Pinpoint the cell where the given text exists, returning its [X, Y] midpoint coordinate. 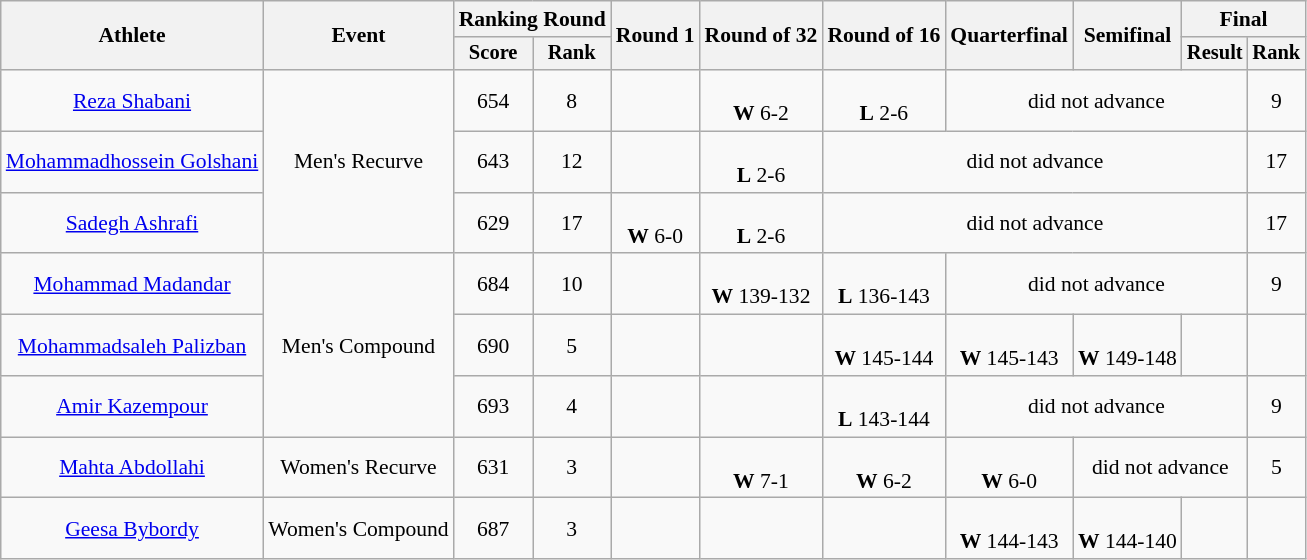
Men's Compound [358, 346]
Sadegh Ashrafi [132, 224]
Mahta Abdollahi [132, 468]
Mohammad Madandar [132, 284]
693 [494, 406]
Women's Recurve [358, 468]
Result [1215, 54]
W 149-148 [1128, 346]
Round of 32 [762, 36]
Women's Compound [358, 528]
654 [494, 100]
Ranking Round [532, 19]
Quarterfinal [1009, 36]
W 7-1 [762, 468]
W 139-132 [762, 284]
8 [572, 100]
690 [494, 346]
W 144-143 [1009, 528]
684 [494, 284]
Score [494, 54]
687 [494, 528]
Reza Shabani [132, 100]
629 [494, 224]
W 145-144 [884, 346]
Mohammadhossein Golshani [132, 162]
10 [572, 284]
Semifinal [1128, 36]
4 [572, 406]
Round 1 [656, 36]
Event [358, 36]
Athlete [132, 36]
12 [572, 162]
Men's Recurve [358, 162]
Geesa Bybordy [132, 528]
L 143-144 [884, 406]
W 145-143 [1009, 346]
L 136-143 [884, 284]
Final [1244, 19]
Mohammadsaleh Palizban [132, 346]
W 144-140 [1128, 528]
643 [494, 162]
Amir Kazempour [132, 406]
631 [494, 468]
Round of 16 [884, 36]
